Scan for the cell matching the given text and deliver its (X, Y) coordinate at center. 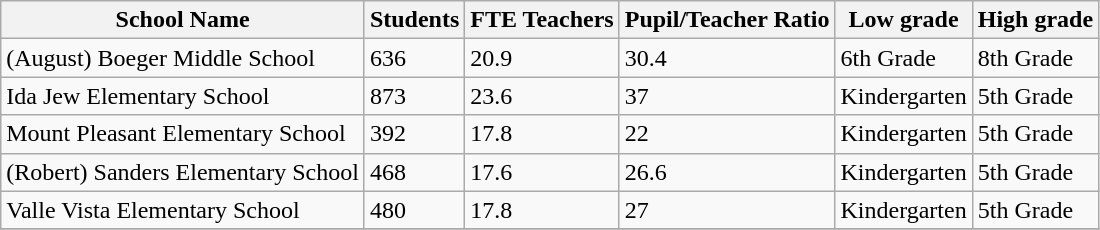
20.9 (542, 58)
FTE Teachers (542, 20)
6th Grade (904, 58)
22 (727, 134)
Students (414, 20)
873 (414, 96)
Mount Pleasant Elementary School (183, 134)
(August) Boeger Middle School (183, 58)
26.6 (727, 172)
Valle Vista Elementary School (183, 210)
27 (727, 210)
37 (727, 96)
636 (414, 58)
Ida Jew Elementary School (183, 96)
Pupil/Teacher Ratio (727, 20)
480 (414, 210)
(Robert) Sanders Elementary School (183, 172)
23.6 (542, 96)
8th Grade (1035, 58)
17.6 (542, 172)
468 (414, 172)
30.4 (727, 58)
High grade (1035, 20)
School Name (183, 20)
Low grade (904, 20)
392 (414, 134)
